Return (x, y) of the center of cell containing provided text 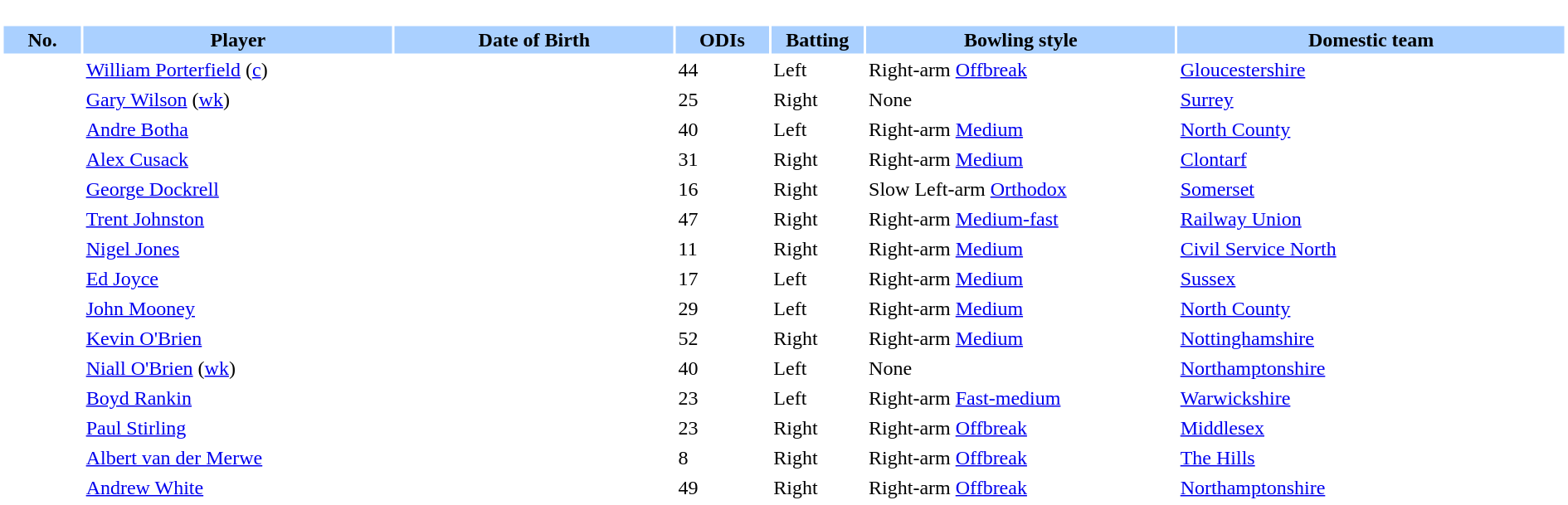
29 (723, 308)
Gary Wilson (wk) (239, 100)
Somerset (1371, 189)
Andrew White (239, 488)
Slow Left-arm Orthodox (1020, 189)
Right-arm Medium-fast (1020, 219)
Kevin O'Brien (239, 338)
8 (723, 458)
16 (723, 189)
The Hills (1371, 458)
44 (723, 70)
Middlesex (1371, 428)
Railway Union (1371, 219)
Civil Service North (1371, 249)
ODIs (723, 40)
Nottinghamshire (1371, 338)
Trent Johnston (239, 219)
Batting (817, 40)
Bowling style (1020, 40)
William Porterfield (c) (239, 70)
John Mooney (239, 308)
Domestic team (1371, 40)
Boyd Rankin (239, 398)
Paul Stirling (239, 428)
Andre Botha (239, 129)
47 (723, 219)
11 (723, 249)
Player (239, 40)
Niall O'Brien (wk) (239, 368)
Right-arm Fast-medium (1020, 398)
Albert van der Merwe (239, 458)
31 (723, 159)
George Dockrell (239, 189)
Alex Cusack (239, 159)
52 (723, 338)
Ed Joyce (239, 279)
Nigel Jones (239, 249)
Warwickshire (1371, 398)
Gloucestershire (1371, 70)
Clontarf (1371, 159)
Surrey (1371, 100)
Sussex (1371, 279)
25 (723, 100)
49 (723, 488)
No. (41, 40)
Date of Birth (534, 40)
17 (723, 279)
